Capture the cell that displays the provided text and extract its [x, y] central coordinate. 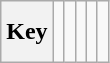
Key [27, 32]
